Identify which cell holds the provided text, then report its (x, y) central coordinate. 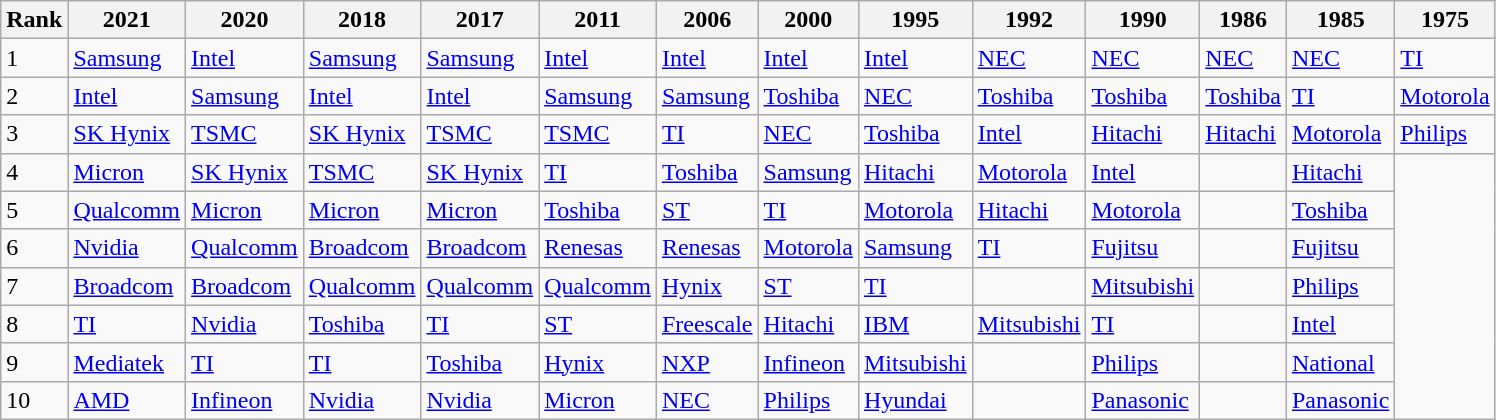
2017 (480, 20)
2000 (808, 20)
4 (34, 172)
2 (34, 96)
1975 (1445, 20)
6 (34, 248)
1995 (915, 20)
8 (34, 324)
2020 (245, 20)
IBM (915, 324)
2018 (362, 20)
1 (34, 58)
2006 (707, 20)
AMD (127, 400)
3 (34, 134)
Freescale (707, 324)
7 (34, 286)
1986 (1244, 20)
5 (34, 210)
Hyundai (915, 400)
Rank (34, 20)
9 (34, 362)
10 (34, 400)
1985 (1340, 20)
1990 (1143, 20)
National (1340, 362)
2011 (598, 20)
1992 (1029, 20)
Mediatek (127, 362)
2021 (127, 20)
NXP (707, 362)
